Extract the [X, Y] coordinate from the center of the cell holding the provided text.  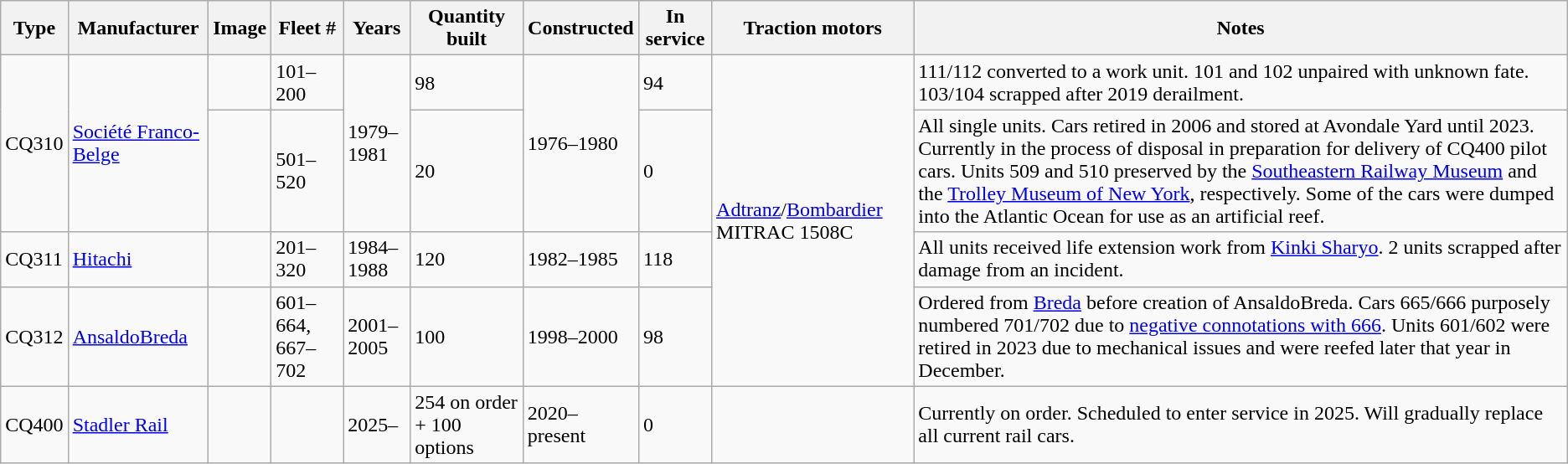
Fleet # [307, 28]
2025– [377, 425]
Currently on order. Scheduled to enter service in 2025. Will gradually replace all current rail cars. [1240, 425]
1998–2000 [580, 337]
1976–1980 [580, 144]
120 [467, 260]
2020–present [580, 425]
20 [467, 171]
111/112 converted to a work unit. 101 and 102 unpaired with unknown fate. 103/104 scrapped after 2019 derailment. [1240, 82]
Notes [1240, 28]
1982–1985 [580, 260]
Hitachi [138, 260]
1979–1981 [377, 144]
AnsaldoBreda [138, 337]
Manufacturer [138, 28]
201–320 [307, 260]
1984–1988 [377, 260]
94 [675, 82]
Société Franco-Belge [138, 144]
Stadler Rail [138, 425]
Type [34, 28]
601–664, 667–702 [307, 337]
2001–2005 [377, 337]
CQ310 [34, 144]
101–200 [307, 82]
254 on order + 100 options [467, 425]
Years [377, 28]
Quantity built [467, 28]
118 [675, 260]
Image [240, 28]
All units received life extension work from Kinki Sharyo. 2 units scrapped after damage from an incident. [1240, 260]
CQ311 [34, 260]
Adtranz/Bombardier MITRAC 1508C [812, 221]
Traction motors [812, 28]
CQ400 [34, 425]
100 [467, 337]
In service [675, 28]
Constructed [580, 28]
501–520 [307, 171]
CQ312 [34, 337]
